Return (x, y) of the center of cell containing provided text 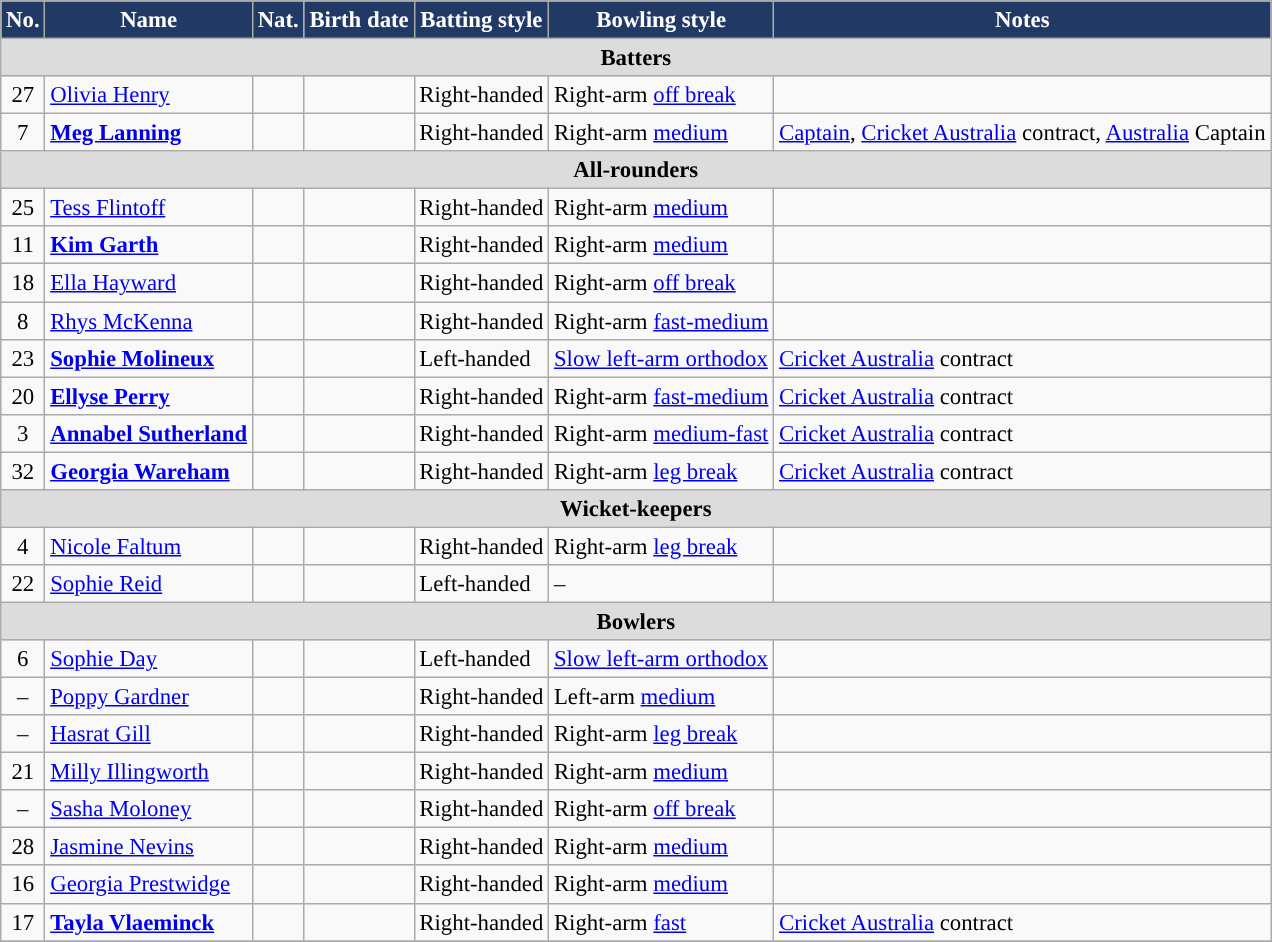
Sophie Day (148, 659)
Bowling style (662, 20)
25 (23, 208)
Ellyse Perry (148, 396)
Jasmine Nevins (148, 847)
Captain, Cricket Australia contract, Australia Captain (1022, 133)
17 (23, 922)
Right-arm fast (662, 922)
Tayla Vlaeminck (148, 922)
Sophie Reid (148, 584)
Batters (636, 58)
16 (23, 885)
Georgia Prestwidge (148, 885)
Tess Flintoff (148, 208)
Georgia Wareham (148, 471)
27 (23, 95)
Wicket-keepers (636, 509)
All-rounders (636, 170)
Left-arm medium (662, 697)
21 (23, 772)
Milly Illingworth (148, 772)
20 (23, 396)
6 (23, 659)
Bowlers (636, 621)
Meg Lanning (148, 133)
18 (23, 283)
Nicole Faltum (148, 546)
No. (23, 20)
7 (23, 133)
Nat. (278, 20)
11 (23, 245)
3 (23, 433)
Olivia Henry (148, 95)
23 (23, 358)
28 (23, 847)
Name (148, 20)
Right-arm medium-fast (662, 433)
Annabel Sutherland (148, 433)
4 (23, 546)
Notes (1022, 20)
Rhys McKenna (148, 321)
Poppy Gardner (148, 697)
32 (23, 471)
Birth date (359, 20)
22 (23, 584)
8 (23, 321)
Ella Hayward (148, 283)
Kim Garth (148, 245)
Hasrat Gill (148, 734)
Sasha Moloney (148, 809)
Sophie Molineux (148, 358)
Batting style (482, 20)
